Return [X, Y] of the center of cell containing provided text 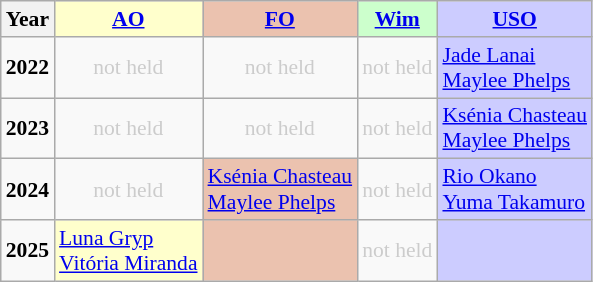
Year [28, 19]
Wim [397, 19]
Rio Okano Yuma Takamuro [514, 190]
2024 [28, 190]
FO [280, 19]
2022 [28, 68]
Luna Gryp Vitória Miranda [128, 250]
2023 [28, 128]
Jade Lanai Maylee Phelps [514, 68]
AO [128, 19]
2025 [28, 250]
USO [514, 19]
